Scan for the cell matching the given text and deliver its [x, y] coordinate at center. 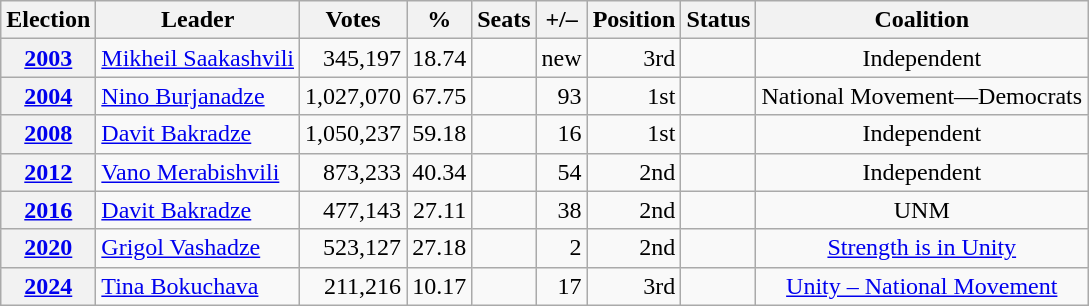
Vano Merabishvili [198, 172]
Mikheil Saakashvili [198, 58]
% [440, 20]
2016 [48, 210]
Coalition [922, 20]
National Movement—Democrats [922, 96]
Grigol Vashadze [198, 248]
477,143 [354, 210]
Tina Bokuchava [198, 286]
Leader [198, 20]
59.18 [440, 134]
54 [562, 172]
Votes [354, 20]
38 [562, 210]
2012 [48, 172]
2008 [48, 134]
2003 [48, 58]
Nino Burjanadze [198, 96]
Seats [504, 20]
27.18 [440, 248]
2024 [48, 286]
40.34 [440, 172]
93 [562, 96]
873,233 [354, 172]
Unity – National Movement [922, 286]
27.11 [440, 210]
2004 [48, 96]
67.75 [440, 96]
211,216 [354, 286]
+/– [562, 20]
2020 [48, 248]
new [562, 58]
18.74 [440, 58]
10.17 [440, 286]
Position [634, 20]
1,050,237 [354, 134]
UNM [922, 210]
Election [48, 20]
345,197 [354, 58]
Strength is in Unity [922, 248]
17 [562, 286]
16 [562, 134]
2 [562, 248]
1,027,070 [354, 96]
Status [718, 20]
523,127 [354, 248]
